Pinpoint the cell where the given text exists, returning its [x, y] midpoint coordinate. 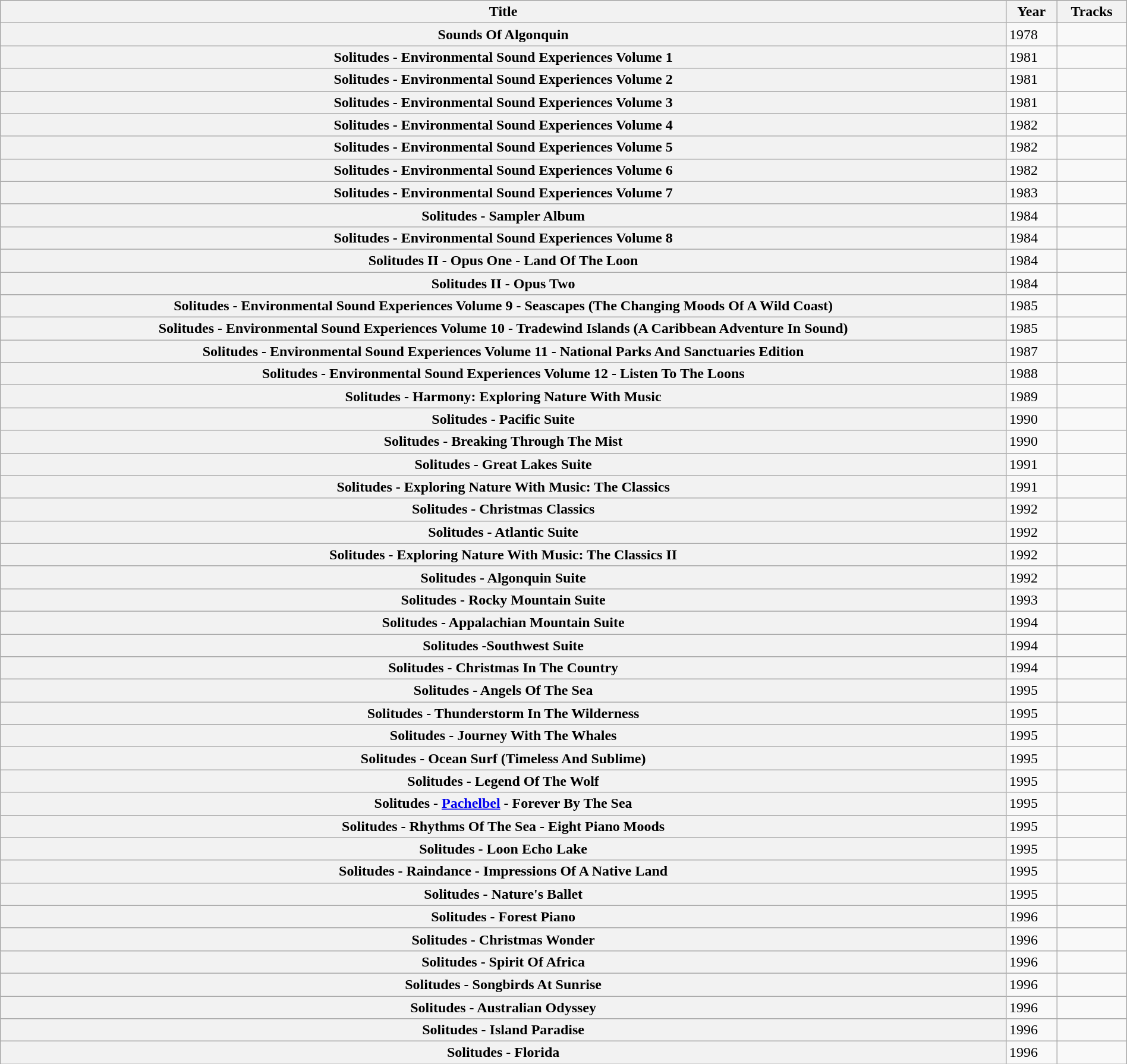
Solitudes - Ocean Surf (Timeless And Sublime) [503, 758]
Solitudes - Thunderstorm In The Wilderness [503, 713]
Year [1031, 12]
Solitudes - Environmental Sound Experiences Volume 1 [503, 57]
Solitudes - Harmony: Exploring Nature With Music [503, 396]
Solitudes - Angels Of The Sea [503, 691]
1978 [1031, 34]
Solitudes - Environmental Sound Experiences Volume 11 - National Parks And Sanctuaries Edition [503, 351]
Solitudes - Nature's Ballet [503, 894]
Solitudes - Environmental Sound Experiences Volume 12 - Listen To The Loons [503, 374]
Solitudes - Appalachian Mountain Suite [503, 622]
Solitudes - Great Lakes Suite [503, 464]
Solitudes - Exploring Nature With Music: The Classics II [503, 555]
Solitudes - Legend Of The Wolf [503, 781]
Solitudes - Christmas In The Country [503, 668]
Solitudes - Environmental Sound Experiences Volume 8 [503, 238]
Solitudes - Spirit Of Africa [503, 962]
Solitudes - Pacific Suite [503, 419]
Solitudes - Island Paradise [503, 1030]
Solitudes - Atlantic Suite [503, 532]
Solitudes - Songbirds At Sunrise [503, 984]
1987 [1031, 351]
Solitudes - Journey With The Whales [503, 736]
Solitudes - Environmental Sound Experiences Volume 6 [503, 170]
Solitudes - Algonquin Suite [503, 577]
Solitudes - Australian Odyssey [503, 1008]
Solitudes - Environmental Sound Experiences Volume 2 [503, 80]
Solitudes - Environmental Sound Experiences Volume 10 - Tradewind Islands (A Caribbean Adventure In Sound) [503, 329]
Solitudes - Exploring Nature With Music: The Classics [503, 487]
Solitudes - Florida [503, 1053]
Title [503, 12]
Solitudes - Environmental Sound Experiences Volume 3 [503, 102]
Tracks [1091, 12]
Solitudes - Pachelbel - Forever By The Sea [503, 804]
Solitudes - Environmental Sound Experiences Volume 7 [503, 193]
Solitudes - Loon Echo Lake [503, 849]
Solitudes - Breaking Through The Mist [503, 442]
Solitudes - Rocky Mountain Suite [503, 600]
Solitudes - Rhythms Of The Sea - Eight Piano Moods [503, 826]
Solitudes - Sampler Album [503, 215]
1983 [1031, 193]
Sounds Of Algonquin [503, 34]
Solitudes II - Opus One - Land Of The Loon [503, 260]
Solitudes -Southwest Suite [503, 645]
1989 [1031, 396]
Solitudes - Environmental Sound Experiences Volume 5 [503, 147]
Solitudes - Christmas Wonder [503, 939]
Solitudes - Environmental Sound Experiences Volume 9 - Seascapes (The Changing Moods Of A Wild Coast) [503, 306]
1993 [1031, 600]
Solitudes - Raindance - Impressions Of A Native Land [503, 871]
Solitudes - Forest Piano [503, 917]
Solitudes - Christmas Classics [503, 509]
Solitudes - Environmental Sound Experiences Volume 4 [503, 125]
1988 [1031, 374]
Solitudes II - Opus Two [503, 284]
